Find where the given text appears and provide that cell's center as [x, y] coordinate. 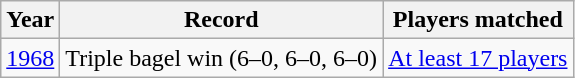
Players matched [478, 20]
Record [222, 20]
At least 17 players [478, 58]
Year [30, 20]
1968 [30, 58]
Triple bagel win (6–0, 6–0, 6–0) [222, 58]
